Identify which cell holds the provided text, then report its (X, Y) central coordinate. 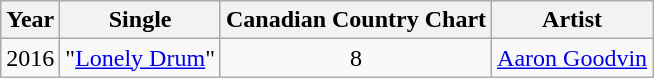
"Lonely Drum" (140, 58)
Single (140, 20)
2016 (30, 58)
8 (356, 58)
Year (30, 20)
Canadian Country Chart (356, 20)
Aaron Goodvin (572, 58)
Artist (572, 20)
